Search for the cell housing the specified text and yield its (X, Y) center coordinate. 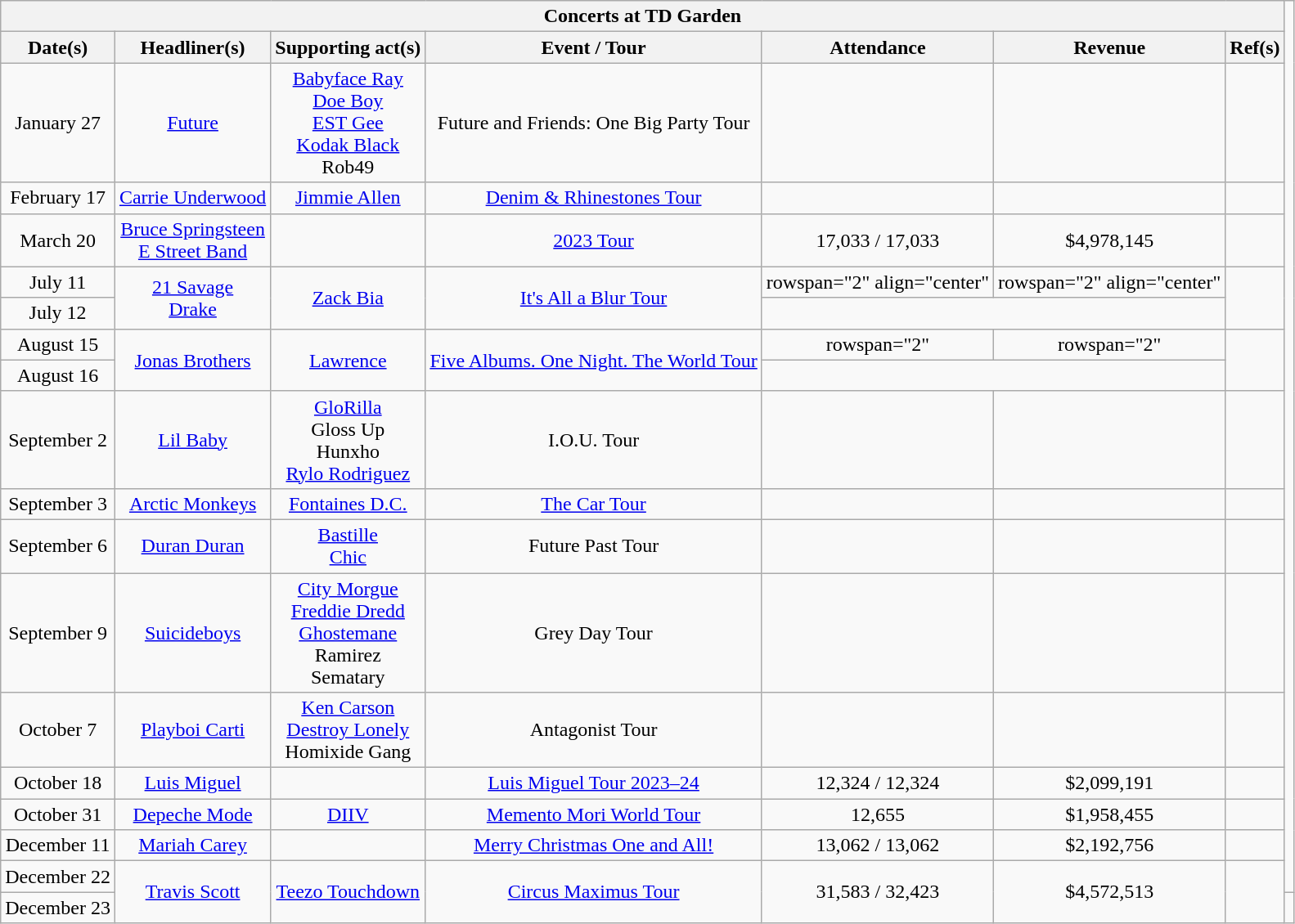
January 27 (58, 123)
It's All a Blur Tour (594, 298)
13,062 / 13,062 (877, 846)
31,583 / 32,423 (877, 892)
GloRillaGloss UpHunxhoRylo Rodriguez (348, 440)
Circus Maximus Tour (594, 892)
Future and Friends: One Big Party Tour (594, 123)
December 22 (58, 877)
Five Albums. One Night. The World Tour (594, 360)
Future (192, 123)
Revenue (1109, 47)
Fontaines D.C. (348, 504)
12,655 (877, 814)
March 20 (58, 240)
Duran Duran (192, 546)
February 17 (58, 198)
August 15 (58, 344)
Bruce SpringsteenE Street Band (192, 240)
October 31 (58, 814)
Carrie Underwood (192, 198)
Date(s) (58, 47)
Headliner(s) (192, 47)
Teezo Touchdown (348, 892)
17,033 / 17,033 (877, 240)
Lil Baby (192, 440)
Ken CarsonDestroy LonelyHomixide Gang (348, 730)
$2,099,191 (1109, 783)
Supporting act(s) (348, 47)
September 6 (58, 546)
12,324 / 12,324 (877, 783)
Ref(s) (1255, 47)
July 11 (58, 282)
BastilleChic (348, 546)
21 SavageDrake (192, 298)
Zack Bia (348, 298)
$2,192,756 (1109, 846)
2023 Tour (594, 240)
$1,958,455 (1109, 814)
$4,572,513 (1109, 892)
August 16 (58, 375)
Memento Mori World Tour (594, 814)
Event / Tour (594, 47)
DIIV (348, 814)
October 18 (58, 783)
I.O.U. Tour (594, 440)
Antagonist Tour (594, 730)
September 3 (58, 504)
Grey Day Tour (594, 632)
Arctic Monkeys (192, 504)
Jimmie Allen (348, 198)
Denim & Rhinestones Tour (594, 198)
Suicideboys (192, 632)
Future Past Tour (594, 546)
The Car Tour (594, 504)
Jonas Brothers (192, 360)
Babyface RayDoe BoyEST GeeKodak BlackRob49 (348, 123)
Merry Christmas One and All! (594, 846)
September 9 (58, 632)
Depeche Mode (192, 814)
Luis Miguel (192, 783)
Playboi Carti (192, 730)
Luis Miguel Tour 2023–24 (594, 783)
City MorgueFreddie DreddGhostemaneRamirezSematary (348, 632)
Travis Scott (192, 892)
Attendance (877, 47)
October 7 (58, 730)
Mariah Carey (192, 846)
July 12 (58, 313)
Concerts at TD Garden (643, 16)
Lawrence (348, 360)
December 11 (58, 846)
December 23 (58, 908)
$4,978,145 (1109, 240)
September 2 (58, 440)
